Extract the [x, y] coordinate from the center of the cell holding the provided text.  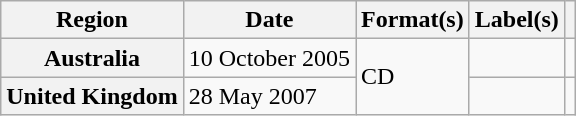
10 October 2005 [269, 58]
Region [92, 20]
28 May 2007 [269, 96]
CD [413, 77]
Australia [92, 58]
Date [269, 20]
Format(s) [413, 20]
Label(s) [516, 20]
United Kingdom [92, 96]
